Pinpoint the cell where the given text exists, returning its (X, Y) midpoint coordinate. 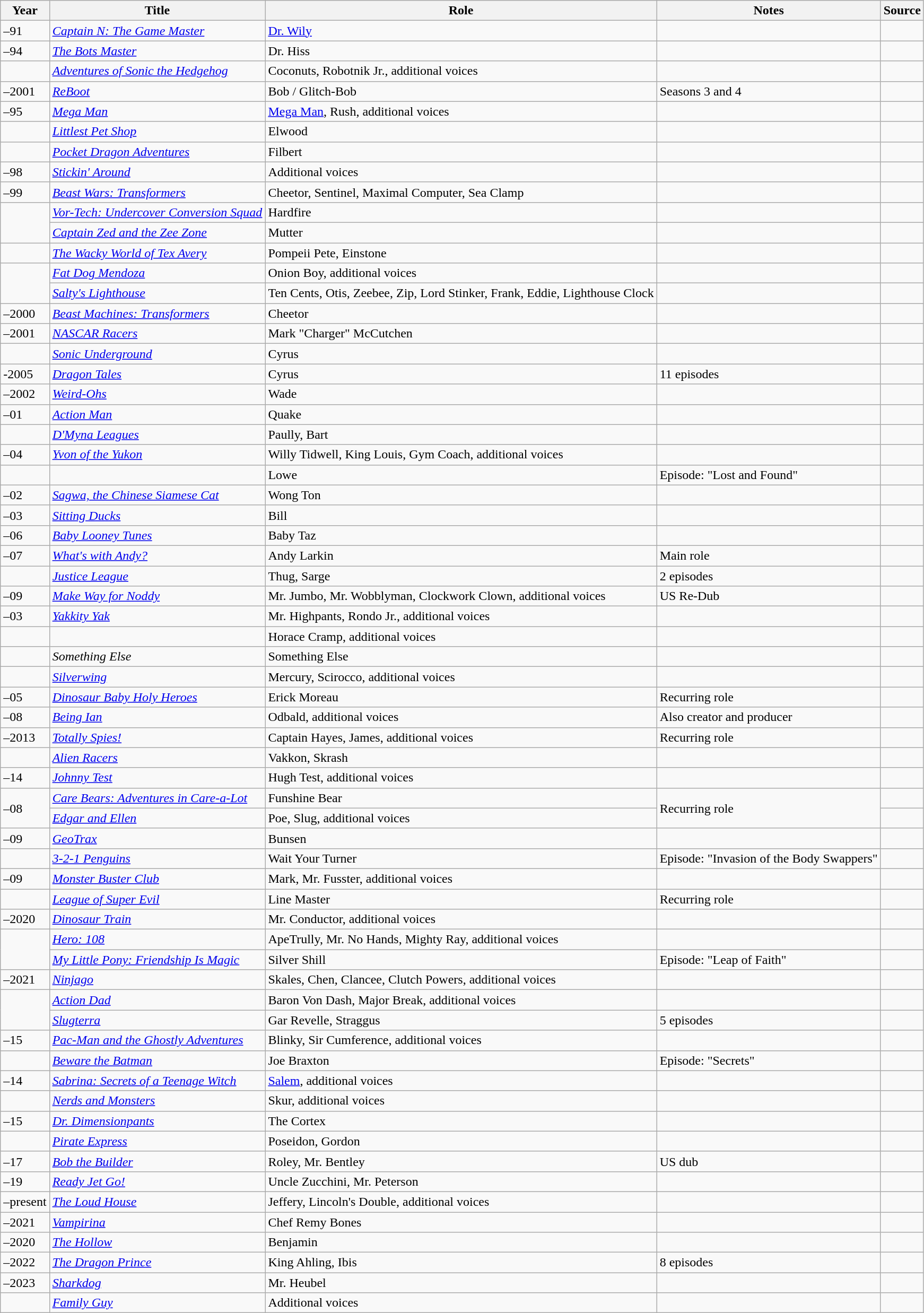
Being Ian (157, 717)
D'Myna Leagues (157, 434)
Bob / Glitch-Bob (461, 91)
Wade (461, 394)
–94 (25, 51)
Mega Man (157, 111)
Willy Tidwell, King Louis, Gym Coach, additional voices (461, 455)
Captain Zed and the Zee Zone (157, 232)
Blinky, Sir Cumference, additional voices (461, 1040)
Funshine Bear (461, 798)
Dr. Hiss (461, 51)
Littlest Pet Shop (157, 132)
Mr. Highpants, Rondo Jr., additional voices (461, 616)
-2005 (25, 374)
Fat Dog Mendoza (157, 273)
Episode: "Lost and Found" (769, 475)
The Loud House (157, 1202)
Beware the Batman (157, 1060)
Dinosaur Train (157, 919)
Episode: "Secrets" (769, 1060)
Poseidon, Gordon (461, 1141)
The Wacky World of Tex Avery (157, 253)
Hardfire (461, 212)
Sitting Ducks (157, 515)
Horace Cramp, additional voices (461, 637)
Ready Jet Go! (157, 1181)
Thug, Sarge (461, 576)
–07 (25, 555)
Beast Wars: Transformers (157, 192)
League of Super Evil (157, 899)
3-2-1 Penguins (157, 858)
NASCAR Racers (157, 334)
Elwood (461, 132)
Baron Von Dash, Major Break, additional voices (461, 1000)
Vakkon, Skrash (461, 758)
–2000 (25, 314)
Pirate Express (157, 1141)
Uncle Zucchini, Mr. Peterson (461, 1181)
Yakkity Yak (157, 616)
GeoTrax (157, 838)
Mercury, Scirocco, additional voices (461, 677)
Captain N: The Game Master (157, 31)
–17 (25, 1161)
Poe, Slug, additional voices (461, 818)
–95 (25, 111)
Chef Remy Bones (461, 1222)
Vor-Tech: Undercover Conversion Squad (157, 212)
–02 (25, 495)
Silverwing (157, 677)
Vampirina (157, 1222)
Salem, additional voices (461, 1081)
Hero: 108 (157, 940)
Bill (461, 515)
Stickin' Around (157, 172)
Johnny Test (157, 778)
The Cortex (461, 1121)
Pac-Man and the Ghostly Adventures (157, 1040)
Pompeii Pete, Einstone (461, 253)
Mr. Heubel (461, 1283)
US dub (769, 1161)
Sagwa, the Chinese Siamese Cat (157, 495)
Lowe (461, 475)
Episode: "Invasion of the Body Swappers" (769, 858)
Dr. Wily (461, 31)
Monster Buster Club (157, 879)
Skur, additional voices (461, 1101)
Wong Ton (461, 495)
Paully, Bart (461, 434)
Andy Larkin (461, 555)
ReBoot (157, 91)
–99 (25, 192)
The Bots Master (157, 51)
Adventures of Sonic the Hedgehog (157, 71)
Mr. Conductor, additional voices (461, 919)
Title (157, 11)
Roley, Mr. Bentley (461, 1161)
Year (25, 11)
Baby Looney Tunes (157, 535)
Baby Taz (461, 535)
Sonic Underground (157, 354)
US Re-Dub (769, 596)
Mark "Charger" McCutchen (461, 334)
11 episodes (769, 374)
Mr. Jumbo, Mr. Wobblyman, Clockwork Clown, additional voices (461, 596)
Justice League (157, 576)
Skales, Chen, Clancee, Clutch Powers, additional voices (461, 980)
Bunsen (461, 838)
Cheetor, Sentinel, Maximal Computer, Sea Clamp (461, 192)
8 episodes (769, 1263)
Notes (769, 11)
Also creator and producer (769, 717)
Edgar and Ellen (157, 818)
Sharkdog (157, 1283)
–05 (25, 697)
Source (902, 11)
–04 (25, 455)
Line Master (461, 899)
–01 (25, 414)
Joe Braxton (461, 1060)
King Ahling, Ibis (461, 1263)
Seasons 3 and 4 (769, 91)
–06 (25, 535)
–2013 (25, 737)
–2022 (25, 1263)
–present (25, 1202)
–98 (25, 172)
Hugh Test, additional voices (461, 778)
Dragon Tales (157, 374)
Episode: "Leap of Faith" (769, 960)
2 episodes (769, 576)
Filbert (461, 152)
The Hollow (157, 1242)
Erick Moreau (461, 697)
Beast Machines: Transformers (157, 314)
Mark, Mr. Fusster, additional voices (461, 879)
Mega Man, Rush, additional voices (461, 111)
5 episodes (769, 1020)
Coconuts, Robotnik Jr., additional voices (461, 71)
–2023 (25, 1283)
Totally Spies! (157, 737)
–2002 (25, 394)
–91 (25, 31)
Onion Boy, additional voices (461, 273)
Main role (769, 555)
Captain Hayes, James, additional voices (461, 737)
Pocket Dragon Adventures (157, 152)
Ninjago (157, 980)
Care Bears: Adventures in Care-a-Lot (157, 798)
ApeTrully, Mr. No Hands, Mighty Ray, additional voices (461, 940)
Benjamin (461, 1242)
Nerds and Monsters (157, 1101)
Ten Cents, Otis, Zeebee, Zip, Lord Stinker, Frank, Eddie, Lighthouse Clock (461, 293)
Action Man (157, 414)
Quake (461, 414)
Make Way for Noddy (157, 596)
Alien Racers (157, 758)
Family Guy (157, 1303)
Sabrina: Secrets of a Teenage Witch (157, 1081)
Dinosaur Baby Holy Heroes (157, 697)
Action Dad (157, 1000)
Wait Your Turner (461, 858)
Jeffery, Lincoln's Double, additional voices (461, 1202)
Gar Revelle, Straggus (461, 1020)
Mutter (461, 232)
Yvon of the Yukon (157, 455)
What's with Andy? (157, 555)
Odbald, additional voices (461, 717)
Cheetor (461, 314)
Bob the Builder (157, 1161)
Dr. Dimensionpants (157, 1121)
Slugterra (157, 1020)
My Little Pony: Friendship Is Magic (157, 960)
Silver Shill (461, 960)
Role (461, 11)
The Dragon Prince (157, 1263)
Weird-Ohs (157, 394)
Salty's Lighthouse (157, 293)
–19 (25, 1181)
